Return the (X, Y) coordinate for the center point of the cell that contains the specified text.  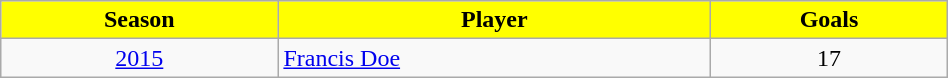
Player (494, 20)
Season (140, 20)
17 (829, 58)
Francis Doe (494, 58)
2015 (140, 58)
Goals (829, 20)
